Pinpoint the cell where the given text exists, returning its [X, Y] midpoint coordinate. 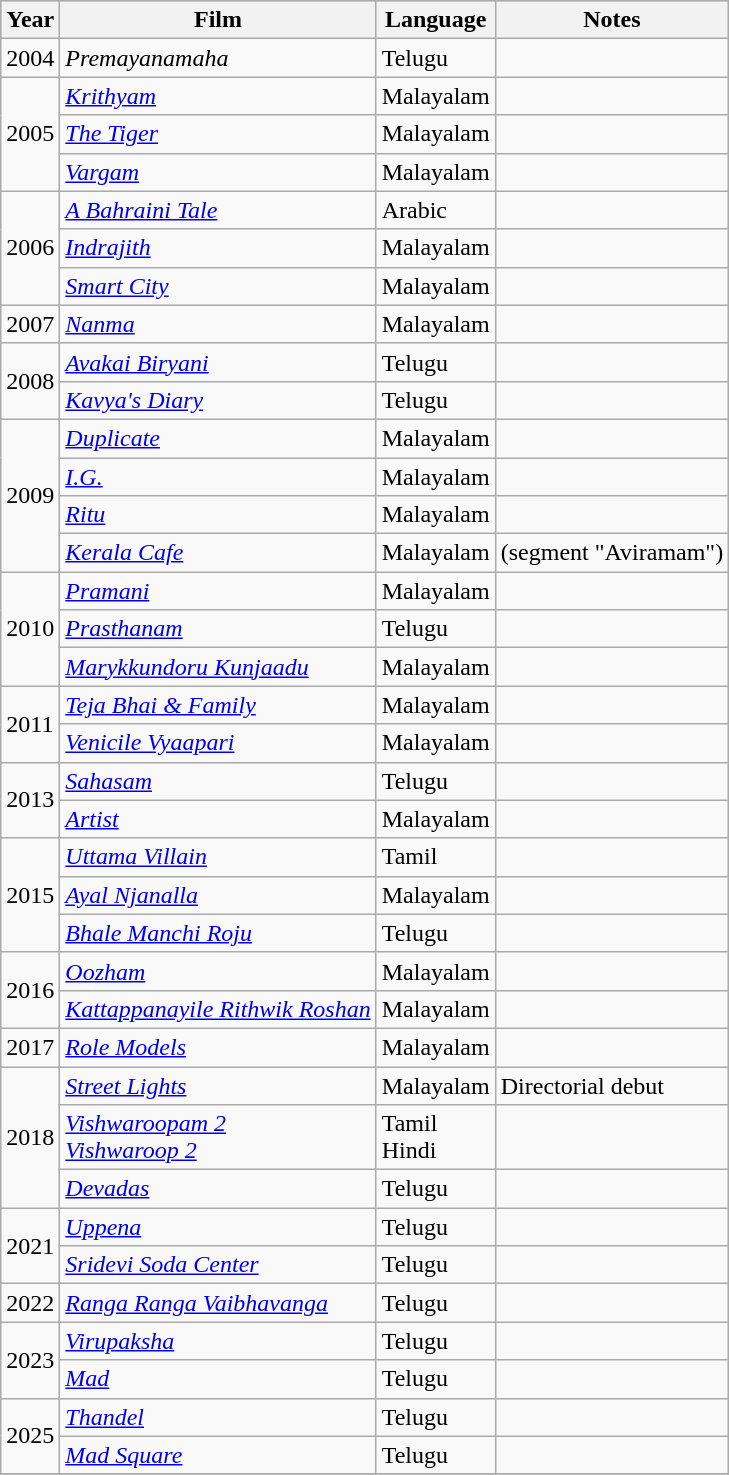
Uttama Villain [218, 857]
Tamil [436, 857]
2008 [30, 381]
Indrajith [218, 248]
2025 [30, 1436]
2009 [30, 495]
Kavya's Diary [218, 400]
Virupaksha [218, 1341]
2005 [30, 134]
Uppena [218, 1227]
Venicile Vyaapari [218, 743]
Duplicate [218, 438]
TamilHindi [436, 1138]
A Bahraini Tale [218, 210]
Kattappanayile Rithwik Roshan [218, 1009]
2013 [30, 800]
Bhale Manchi Roju [218, 933]
2018 [30, 1136]
2010 [30, 629]
Krithyam [218, 96]
Notes [612, 20]
2022 [30, 1303]
Directorial debut [612, 1085]
2017 [30, 1047]
2016 [30, 990]
Arabic [436, 210]
The Tiger [218, 134]
2004 [30, 58]
Mad [218, 1379]
2023 [30, 1360]
Prasthanam [218, 629]
Sahasam [218, 781]
Street Lights [218, 1085]
Mad Square [218, 1455]
Teja Bhai & Family [218, 705]
Year [30, 20]
Smart City [218, 286]
Vishwaroopam 2Vishwaroop 2 [218, 1138]
2015 [30, 895]
Ayal Njanalla [218, 895]
Vargam [218, 172]
2007 [30, 324]
Thandel [218, 1417]
(segment "Aviramam") [612, 553]
Kerala Cafe [218, 553]
Ritu [218, 515]
2021 [30, 1246]
Avakai Biryani [218, 362]
Film [218, 20]
Sridevi Soda Center [218, 1265]
2006 [30, 248]
Pramani [218, 591]
Marykkundoru Kunjaadu [218, 667]
I.G. [218, 477]
Role Models [218, 1047]
Artist [218, 819]
Premayanamaha [218, 58]
Ranga Ranga Vaibhavanga [218, 1303]
Oozham [218, 971]
Language [436, 20]
2011 [30, 724]
Devadas [218, 1189]
Nanma [218, 324]
